Provide the (X, Y) coordinate of the cell's center where the given text is located.  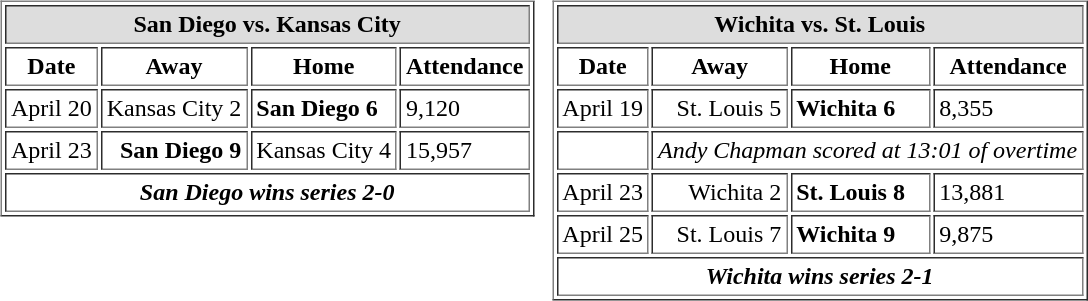
9,120 (464, 108)
Andy Chapman scored at 13:01 of overtime (868, 150)
Kansas City 4 (324, 150)
St. Louis 7 (720, 234)
Wichita 9 (860, 234)
Wichita 6 (860, 108)
San Diego 6 (324, 108)
Wichita wins series 2-1 (820, 276)
St. Louis 5 (720, 108)
San Diego vs. Kansas City (267, 24)
San Diego wins series 2-0 (267, 192)
Wichita 2 (720, 192)
San Diego 9 (174, 150)
9,875 (1008, 234)
April 20 (52, 108)
Kansas City 2 (174, 108)
April 25 (602, 234)
St. Louis 8 (860, 192)
15,957 (464, 150)
8,355 (1008, 108)
Wichita vs. St. Louis (820, 24)
April 19 (602, 108)
13,881 (1008, 192)
